From the cell containing the given text, extract its center point as (x, y) coordinate. 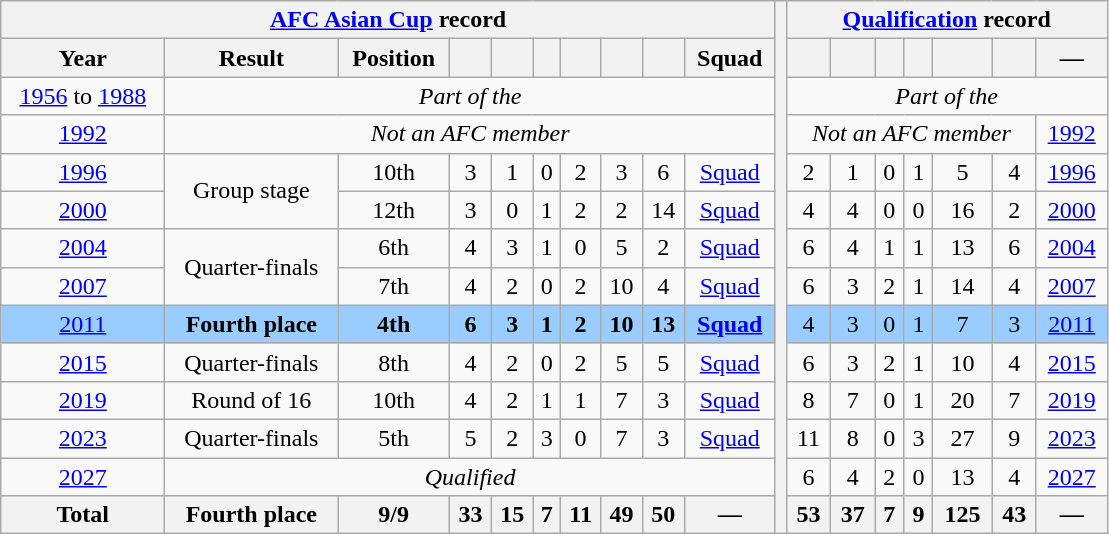
53 (808, 515)
Round of 16 (252, 400)
37 (853, 515)
Group stage (252, 191)
12th (394, 210)
125 (962, 515)
Qualified (470, 477)
16 (962, 210)
AFC Asian Cup record (388, 20)
33 (471, 515)
9/9 (394, 515)
43 (1014, 515)
1956 to 1988 (83, 96)
Year (83, 58)
15 (512, 515)
Result (252, 58)
4th (394, 324)
20 (962, 400)
Position (394, 58)
Qualification record (946, 20)
27 (962, 438)
6th (394, 248)
8th (394, 362)
5th (394, 438)
49 (622, 515)
Total (83, 515)
50 (663, 515)
7th (394, 286)
